Find where the given text appears and provide that cell's center as [x, y] coordinate. 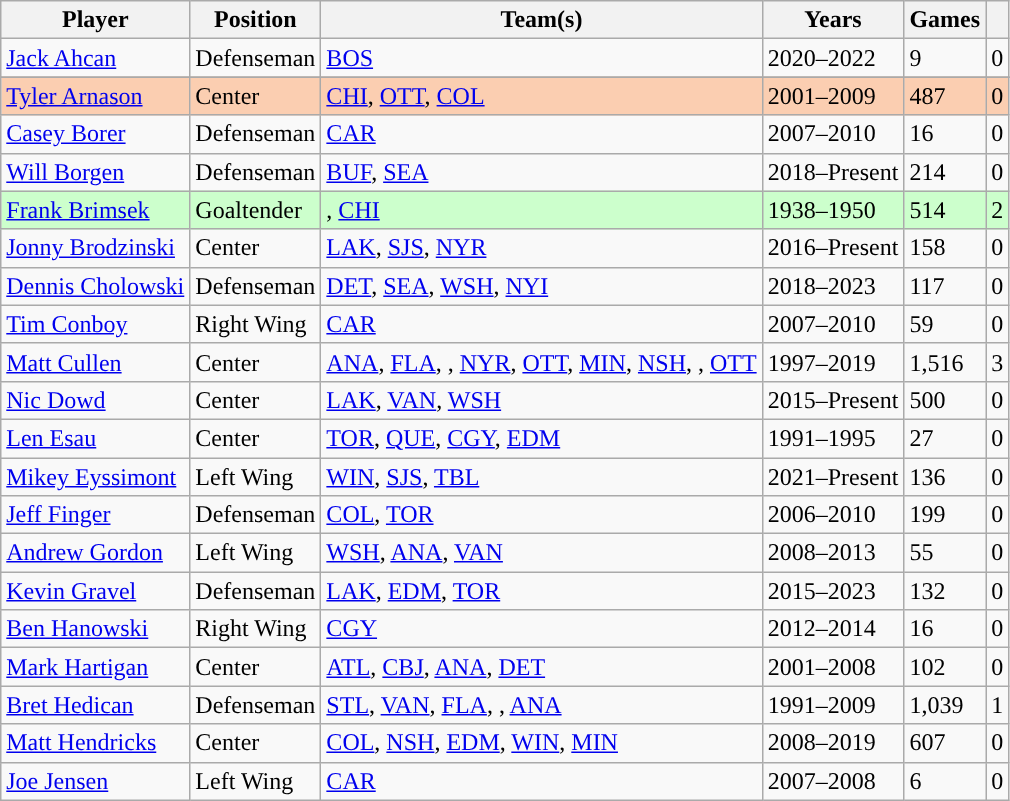
55 [945, 553]
WIN, SJS, TBL [542, 477]
2008–2019 [833, 743]
LAK, VAN, WSH [542, 400]
Tim Conboy [96, 324]
Player [96, 20]
Andrew Gordon [96, 553]
Jonny Brodzinski [96, 248]
102 [945, 667]
Joe Jensen [96, 781]
DET, SEA, WSH, NYI [542, 286]
1997–2019 [833, 362]
CHI, OTT, COL [542, 96]
Bret Hedican [96, 705]
CGY [542, 629]
199 [945, 515]
2006–2010 [833, 515]
2015–2023 [833, 591]
1,516 [945, 362]
Dennis Cholowski [96, 286]
2021–Present [833, 477]
ATL, CBJ, ANA, DET [542, 667]
Years [833, 20]
Position [256, 20]
Frank Brimsek [96, 210]
Len Esau [96, 438]
Games [945, 20]
1,039 [945, 705]
2016–Present [833, 248]
514 [945, 210]
2001–2008 [833, 667]
STL, VAN, FLA, , ANA [542, 705]
2018–2023 [833, 286]
27 [945, 438]
1938–1950 [833, 210]
LAK, SJS, NYR [542, 248]
BUF, SEA [542, 172]
1 [998, 705]
2015–Present [833, 400]
Mikey Eyssimont [96, 477]
136 [945, 477]
Team(s) [542, 20]
LAK, EDM, TOR [542, 591]
2001–2009 [833, 96]
WSH, ANA, VAN [542, 553]
COL, NSH, EDM, WIN, MIN [542, 743]
2020–2022 [833, 58]
, CHI [542, 210]
Matt Hendricks [96, 743]
Tyler Arnason [96, 96]
2007–2008 [833, 781]
132 [945, 591]
Matt Cullen [96, 362]
Goaltender [256, 210]
59 [945, 324]
Nic Dowd [96, 400]
2012–2014 [833, 629]
Kevin Gravel [96, 591]
Mark Hartigan [96, 667]
Jack Ahcan [96, 58]
2018–Present [833, 172]
TOR, QUE, CGY, EDM [542, 438]
607 [945, 743]
Jeff Finger [96, 515]
1991–2009 [833, 705]
117 [945, 286]
Will Borgen [96, 172]
6 [945, 781]
Casey Borer [96, 134]
BOS [542, 58]
9 [945, 58]
2008–2013 [833, 553]
2 [998, 210]
487 [945, 96]
1991–1995 [833, 438]
214 [945, 172]
158 [945, 248]
3 [998, 362]
500 [945, 400]
ANA, FLA, , NYR, OTT, MIN, NSH, , OTT [542, 362]
COL, TOR [542, 515]
Ben Hanowski [96, 629]
